Capture the cell that displays the provided text and extract its (x, y) central coordinate. 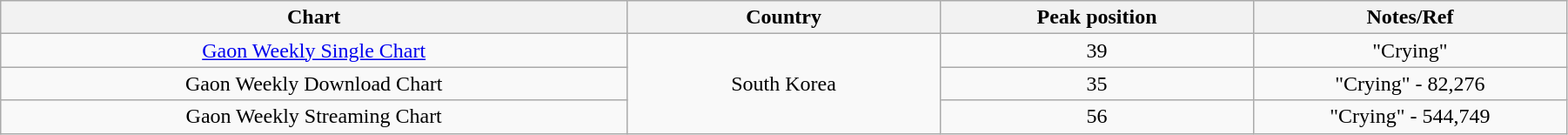
56 (1097, 117)
Country (784, 17)
"Crying" - 544,749 (1410, 117)
Gaon Weekly Streaming Chart (314, 117)
South Korea (784, 84)
35 (1097, 84)
"Crying" (1410, 51)
Peak position (1097, 17)
Chart (314, 17)
"Crying" - 82,276 (1410, 84)
Gaon Weekly Single Chart (314, 51)
Notes/Ref (1410, 17)
Gaon Weekly Download Chart (314, 84)
39 (1097, 51)
